Return the [X, Y] coordinate for the center point of the cell that contains the specified text.  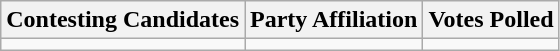
Contesting Candidates [123, 20]
Party Affiliation [334, 20]
Votes Polled [491, 20]
